Provide the (x, y) coordinate of the cell's center where the given text is located.  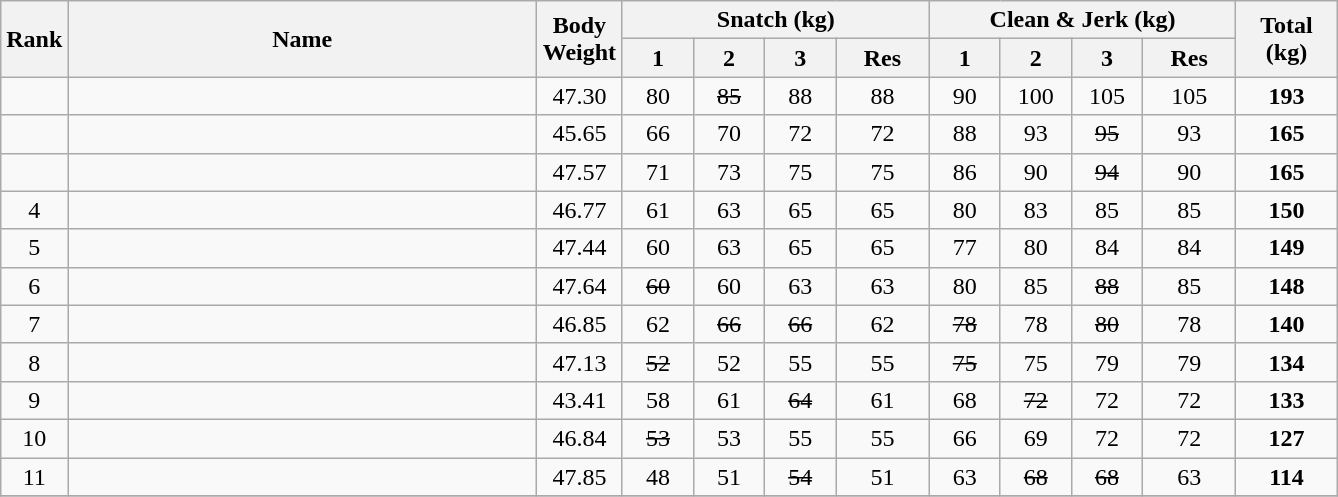
114 (1286, 477)
5 (34, 248)
47.57 (579, 172)
45.65 (579, 134)
47.44 (579, 248)
47.13 (579, 362)
10 (34, 438)
46.84 (579, 438)
43.41 (579, 400)
58 (658, 400)
7 (34, 324)
86 (964, 172)
47.85 (579, 477)
64 (800, 400)
Name (302, 39)
71 (658, 172)
73 (730, 172)
148 (1286, 286)
127 (1286, 438)
69 (1036, 438)
8 (34, 362)
47.30 (579, 96)
54 (800, 477)
70 (730, 134)
193 (1286, 96)
Rank (34, 39)
100 (1036, 96)
133 (1286, 400)
9 (34, 400)
47.64 (579, 286)
149 (1286, 248)
46.85 (579, 324)
150 (1286, 210)
Snatch (kg) (776, 20)
6 (34, 286)
140 (1286, 324)
95 (1106, 134)
46.77 (579, 210)
Body Weight (579, 39)
134 (1286, 362)
48 (658, 477)
77 (964, 248)
94 (1106, 172)
Total (kg) (1286, 39)
Clean & Jerk (kg) (1082, 20)
4 (34, 210)
83 (1036, 210)
11 (34, 477)
